Find where the given text appears and provide that cell's center as [X, Y] coordinate. 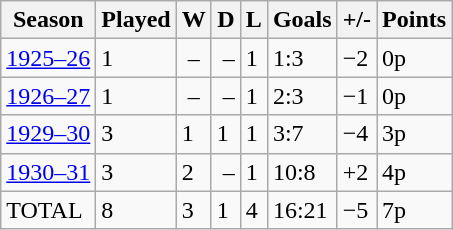
3p [414, 134]
1926–27 [48, 96]
−2 [356, 58]
Season [48, 20]
1925–26 [48, 58]
1930–31 [48, 172]
−4 [356, 134]
W [194, 20]
+2 [356, 172]
16:21 [302, 210]
2 [194, 172]
8 [136, 210]
4p [414, 172]
4 [254, 210]
1929–30 [48, 134]
Goals [302, 20]
D [226, 20]
Played [136, 20]
2:3 [302, 96]
1:3 [302, 58]
L [254, 20]
−5 [356, 210]
−1 [356, 96]
Points [414, 20]
+/- [356, 20]
3:7 [302, 134]
7p [414, 210]
TOTAL [48, 210]
10:8 [302, 172]
